Identify which cell holds the provided text, then report its [x, y] central coordinate. 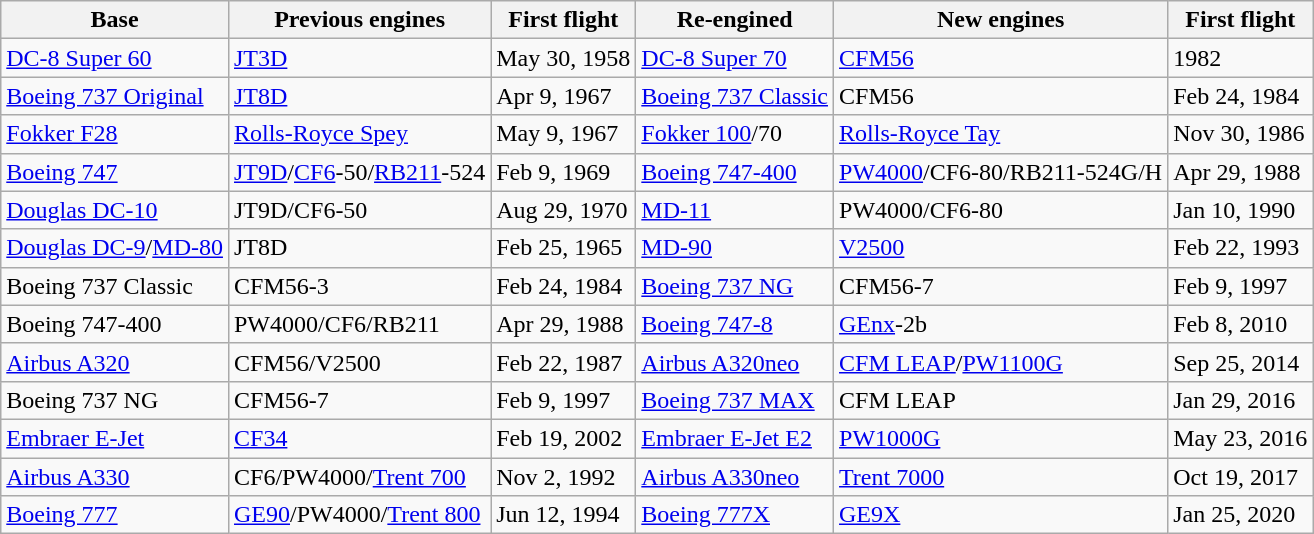
Aug 29, 1970 [564, 210]
CFM LEAP/PW1100G [1001, 362]
GE90/PW4000/Trent 800 [359, 515]
CFM56/V2500 [359, 362]
Jan 29, 2016 [1240, 400]
Airbus A330neo [735, 477]
Airbus A320 [115, 362]
Boeing 737 MAX [735, 400]
Douglas DC-10 [115, 210]
CFM56-3 [359, 286]
Oct 19, 2017 [1240, 477]
PW4000/CF6-80 [1001, 210]
PW1000G [1001, 438]
CFM LEAP [1001, 400]
Jan 25, 2020 [1240, 515]
1982 [1240, 58]
V2500 [1001, 248]
Airbus A330 [115, 477]
Feb 9, 1969 [564, 172]
Boeing 747-8 [735, 324]
JT3D [359, 58]
Fokker 100/70 [735, 134]
Sep 25, 2014 [1240, 362]
Feb 22, 1987 [564, 362]
Fokker F28 [115, 134]
JT9D/CF6-50 [359, 210]
New engines [1001, 20]
Trent 7000 [1001, 477]
Boeing 737 Original [115, 96]
GEnx-2b [1001, 324]
May 9, 1967 [564, 134]
JT9D/CF6-50/RB211-524 [359, 172]
Embraer E-Jet E2 [735, 438]
CF6/PW4000/Trent 700 [359, 477]
Re-engined [735, 20]
May 23, 2016 [1240, 438]
DC-8 Super 60 [115, 58]
Previous engines [359, 20]
PW4000/CF6/RB211 [359, 324]
Boeing 777 [115, 515]
Rolls-Royce Spey [359, 134]
Apr 9, 1967 [564, 96]
Jan 10, 1990 [1240, 210]
PW4000/CF6-80/RB211-524G/H [1001, 172]
Airbus A320neo [735, 362]
Feb 25, 1965 [564, 248]
Douglas DC-9/MD-80 [115, 248]
Embraer E-Jet [115, 438]
Boeing 747 [115, 172]
GE9X [1001, 515]
Rolls-Royce Tay [1001, 134]
Nov 30, 1986 [1240, 134]
Feb 8, 2010 [1240, 324]
DC-8 Super 70 [735, 58]
Jun 12, 1994 [564, 515]
CF34 [359, 438]
Boeing 777X [735, 515]
Feb 19, 2002 [564, 438]
May 30, 1958 [564, 58]
Base [115, 20]
Nov 2, 1992 [564, 477]
Feb 22, 1993 [1240, 248]
MD-90 [735, 248]
MD-11 [735, 210]
